Locate the cell with the specified text and output its (x, y) center coordinate. 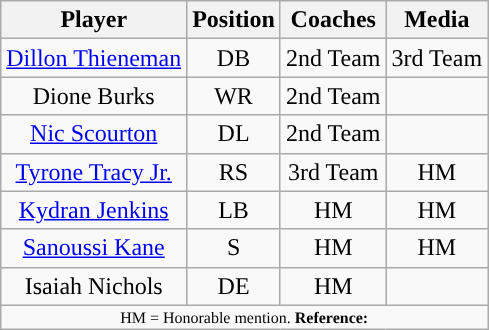
Position (234, 20)
Tyrone Tracy Jr. (94, 172)
Dione Burks (94, 96)
RS (234, 172)
Kydran Jenkins (94, 210)
DE (234, 286)
S (234, 248)
Sanoussi Kane (94, 248)
WR (234, 96)
Player (94, 20)
Media (437, 20)
Nic Scourton (94, 134)
Isaiah Nichols (94, 286)
LB (234, 210)
Dillon Thieneman (94, 58)
DL (234, 134)
DB (234, 58)
Coaches (333, 20)
HM = Honorable mention. Reference: (244, 317)
